Return the (x, y) coordinate for the center point of the cell that contains the specified text.  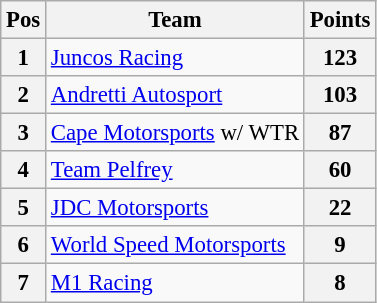
Points (340, 20)
1 (24, 58)
Team (176, 20)
87 (340, 133)
JDC Motorsports (176, 208)
Pos (24, 20)
Cape Motorsports w/ WTR (176, 133)
22 (340, 208)
World Speed Motorsports (176, 245)
Andretti Autosport (176, 95)
Juncos Racing (176, 58)
3 (24, 133)
M1 Racing (176, 283)
Team Pelfrey (176, 170)
4 (24, 170)
8 (340, 283)
6 (24, 245)
103 (340, 95)
60 (340, 170)
7 (24, 283)
2 (24, 95)
9 (340, 245)
5 (24, 208)
123 (340, 58)
